Locate the cell with the specified text and output its [x, y] center coordinate. 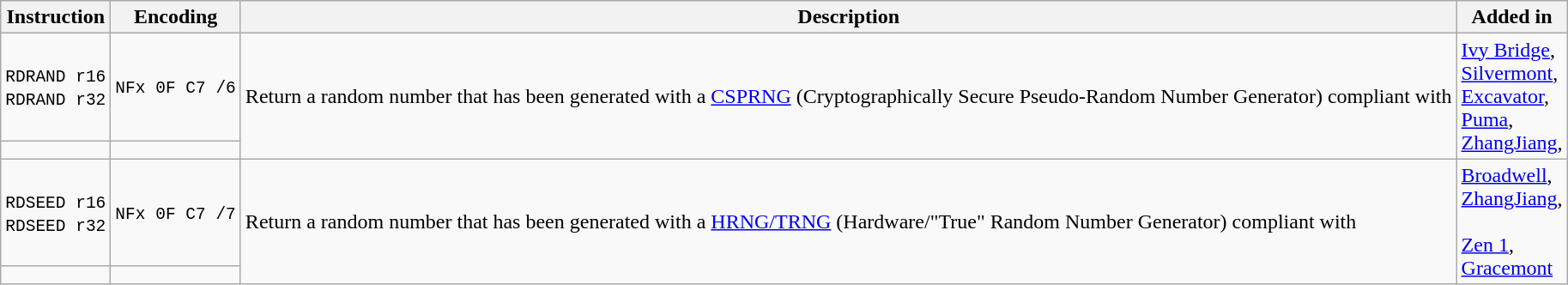
NFx 0F C7 /7 [176, 213]
Description [848, 17]
Encoding [176, 17]
Ivy Bridge,Silvermont,Excavator,Puma,ZhangJiang, [1512, 96]
Return a random number that has been generated with a HRNG/TRNG (Hardware/"True" Random Number Generator) compliant with [848, 221]
Added in [1512, 17]
Return a random number that has been generated with a CSPRNG (Cryptographically Secure Pseudo-Random Number Generator) compliant with [848, 96]
Instruction [56, 17]
NFx 0F C7 /6 [176, 88]
Broadwell,ZhangJiang,Zen 1,Gracemont [1512, 221]
RDRAND r16RDRAND r32 [56, 88]
RDSEED r16RDSEED r32 [56, 213]
